From the cell containing the given text, extract its center point as [x, y] coordinate. 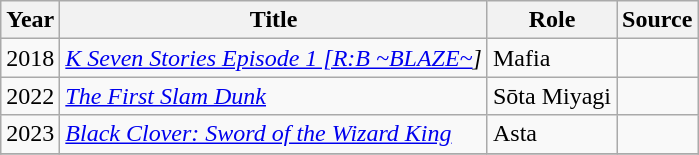
K Seven Stories Episode 1 [R:B ~BLAZE~] [274, 58]
2022 [30, 96]
2018 [30, 58]
Asta [552, 134]
Mafia [552, 58]
The First Slam Dunk [274, 96]
Role [552, 20]
Sōta Miyagi [552, 96]
Year [30, 20]
Black Clover: Sword of the Wizard King [274, 134]
2023 [30, 134]
Source [658, 20]
Title [274, 20]
